Search for the cell housing the specified text and yield its [X, Y] center coordinate. 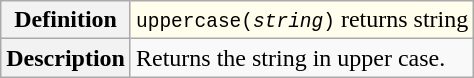
Definition [66, 20]
Returns the string in upper case. [302, 58]
uppercase(string) returns string [302, 20]
Description [66, 58]
